Return (X, Y) of the center of cell containing provided text 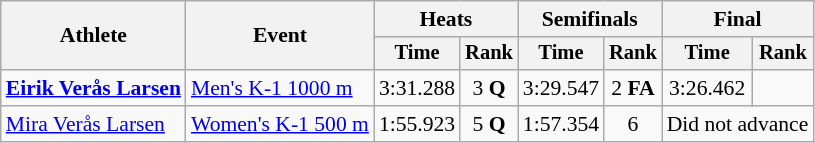
1:57.354 (561, 124)
Athlete (94, 36)
Women's K-1 500 m (280, 124)
3:29.547 (561, 88)
Men's K-1 1000 m (280, 88)
Did not advance (738, 124)
Eirik Verås Larsen (94, 88)
1:55.923 (417, 124)
Semifinals (590, 19)
2 FA (633, 88)
Heats (446, 19)
3 Q (489, 88)
Mira Verås Larsen (94, 124)
Event (280, 36)
Final (738, 19)
6 (633, 124)
3:26.462 (708, 88)
3:31.288 (417, 88)
5 Q (489, 124)
